For the text-containing cell, return its midpoint in (X, Y) coordinate format. 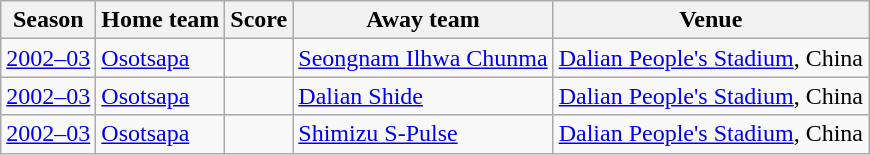
Shimizu S-Pulse (423, 134)
Dalian Shide (423, 96)
Season (48, 20)
Venue (710, 20)
Home team (160, 20)
Score (259, 20)
Seongnam Ilhwa Chunma (423, 58)
Away team (423, 20)
